Scan for the cell matching the given text and deliver its (x, y) coordinate at center. 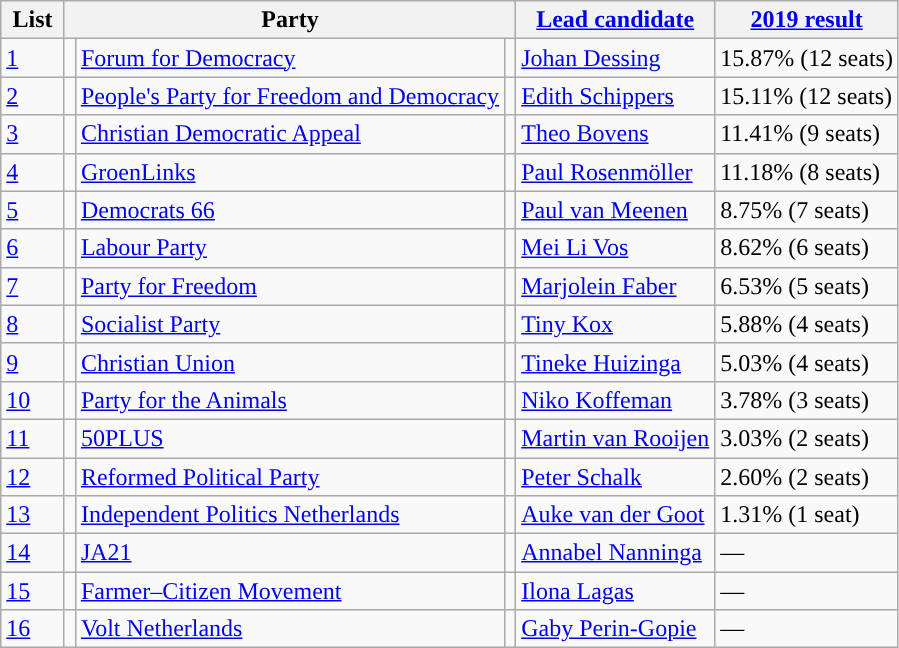
9 (33, 362)
15 (33, 591)
16 (33, 629)
2.60% (2 seats) (807, 477)
5 (33, 210)
Martin van Rooijen (616, 438)
1 (33, 58)
6 (33, 248)
15.87% (12 seats) (807, 58)
Labour Party (290, 248)
Paul Rosenmöller (616, 172)
3.03% (2 seats) (807, 438)
Niko Koffeman (616, 400)
Mei Li Vos (616, 248)
11 (33, 438)
Tineke Huizinga (616, 362)
Democrats 66 (290, 210)
Johan Dessing (616, 58)
15.11% (12 seats) (807, 96)
2 (33, 96)
Theo Bovens (616, 134)
Peter Schalk (616, 477)
12 (33, 477)
Party (290, 20)
8.75% (7 seats) (807, 210)
Party for the Animals (290, 400)
5.03% (4 seats) (807, 362)
Paul van Meenen (616, 210)
Lead candidate (616, 20)
JA21 (290, 553)
GroenLinks (290, 172)
1.31% (1 seat) (807, 515)
3.78% (3 seats) (807, 400)
Edith Schippers (616, 96)
Socialist Party (290, 324)
Annabel Nanninga (616, 553)
2019 result (807, 20)
Volt Netherlands (290, 629)
8 (33, 324)
Christian Union (290, 362)
Christian Democratic Appeal (290, 134)
5.88% (4 seats) (807, 324)
Independent Politics Netherlands (290, 515)
Ilona Lagas (616, 591)
Auke van der Goot (616, 515)
8.62% (6 seats) (807, 248)
14 (33, 553)
Tiny Kox (616, 324)
10 (33, 400)
6.53% (5 seats) (807, 286)
Gaby Perin-Gopie (616, 629)
Forum for Democracy (290, 58)
13 (33, 515)
7 (33, 286)
List (33, 20)
50PLUS (290, 438)
Farmer–Citizen Movement (290, 591)
11.18% (8 seats) (807, 172)
Marjolein Faber (616, 286)
Reformed Political Party (290, 477)
11.41% (9 seats) (807, 134)
3 (33, 134)
Party for Freedom (290, 286)
People's Party for Freedom and Democracy (290, 96)
4 (33, 172)
